Scan for the cell matching the given text and deliver its [X, Y] coordinate at center. 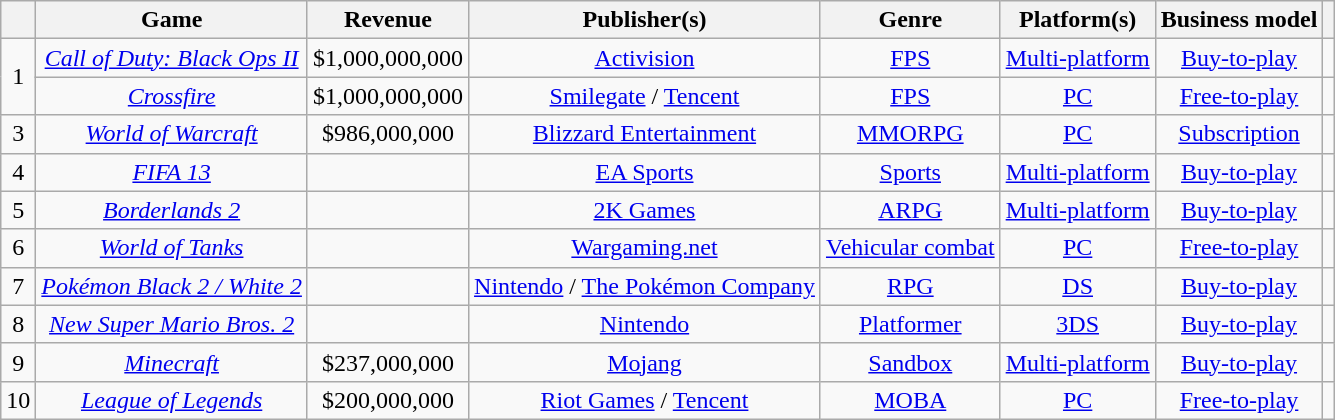
Revenue [388, 20]
7 [18, 286]
9 [18, 362]
10 [18, 400]
Crossfire [172, 96]
Wargaming.net [645, 248]
Publisher(s) [645, 20]
$237,000,000 [388, 362]
Sports [910, 172]
Minecraft [172, 362]
4 [18, 172]
1 [18, 77]
DS [1078, 286]
5 [18, 210]
ARPG [910, 210]
World of Tanks [172, 248]
2K Games [645, 210]
World of Warcraft [172, 134]
Pokémon Black 2 / White 2 [172, 286]
Business model [1239, 20]
Mojang [645, 362]
Platformer [910, 324]
League of Legends [172, 400]
EA Sports [645, 172]
Nintendo [645, 324]
FIFA 13 [172, 172]
New Super Mario Bros. 2 [172, 324]
Nintendo / The Pokémon Company [645, 286]
3DS [1078, 324]
Borderlands 2 [172, 210]
$200,000,000 [388, 400]
Call of Duty: Black Ops II [172, 58]
Blizzard Entertainment [645, 134]
RPG [910, 286]
Genre [910, 20]
8 [18, 324]
Platform(s) [1078, 20]
$986,000,000 [388, 134]
Riot Games / Tencent [645, 400]
MMORPG [910, 134]
MOBA [910, 400]
3 [18, 134]
Vehicular combat [910, 248]
Smilegate / Tencent [645, 96]
Activision [645, 58]
6 [18, 248]
Subscription [1239, 134]
Game [172, 20]
Sandbox [910, 362]
